From the cell containing the given text, extract its center point as [X, Y] coordinate. 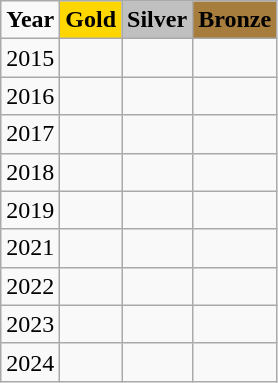
Gold [91, 20]
2015 [30, 58]
2017 [30, 134]
2018 [30, 172]
Silver [158, 20]
2021 [30, 248]
2016 [30, 96]
Bronze [235, 20]
2022 [30, 286]
2024 [30, 362]
2023 [30, 324]
Year [30, 20]
2019 [30, 210]
